Scan for the cell matching the given text and deliver its [X, Y] coordinate at center. 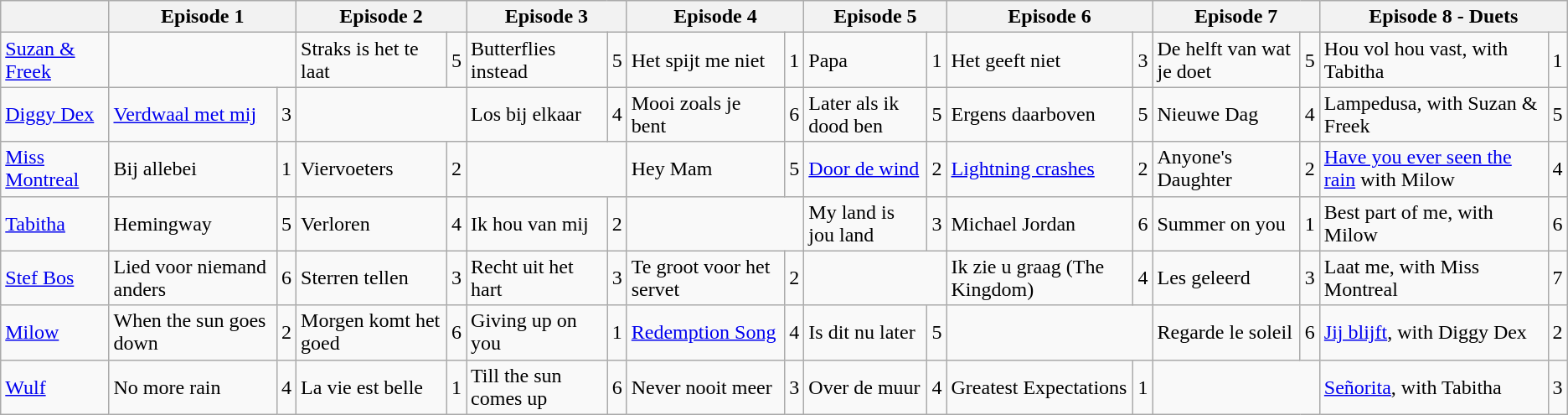
When the sun goes down [193, 332]
Mooi zoals je bent [705, 114]
Episode 5 [875, 17]
Bij allebei [193, 169]
Lightning crashes [1040, 169]
No more rain [193, 387]
Best part of me, with Milow [1434, 223]
Jij blijft, with Diggy Dex [1434, 332]
Het spijt me niet [705, 60]
Milow [55, 332]
Lied voor niemand anders [193, 278]
Episode 1 [203, 17]
Het geeft niet [1040, 60]
Los bij elkaar [538, 114]
Lampedusa, with Suzan & Freek [1434, 114]
Tabitha [55, 223]
Episode 3 [547, 17]
Till the sun comes up [538, 387]
La vie est belle [372, 387]
My land is jou land [866, 223]
Te groot voor het servet [705, 278]
Ik hou van mij [538, 223]
Michael Jordan [1040, 223]
Door de wind [866, 169]
Ik zie u graag (The Kingdom) [1040, 278]
Later als ik dood ben [866, 114]
Papa [866, 60]
Episode 2 [382, 17]
Anyone's Daughter [1226, 169]
Is dit nu later [866, 332]
Laat me, with Miss Montreal [1434, 278]
Summer on you [1226, 223]
Nieuwe Dag [1226, 114]
Miss Montreal [55, 169]
De helft van wat je doet [1226, 60]
Señorita, with Tabitha [1434, 387]
Straks is het te laat [372, 60]
Episode 8 - Duets [1443, 17]
Episode 7 [1236, 17]
Stef Bos [55, 278]
Hey Mam [705, 169]
Verdwaal met mij [193, 114]
Verloren [372, 223]
Morgen komt het goed [372, 332]
Ergens daarboven [1040, 114]
Sterren tellen [372, 278]
Hemingway [193, 223]
Les geleerd [1226, 278]
Episode 6 [1050, 17]
Never nooit meer [705, 387]
Butterflies instead [538, 60]
Greatest Expectations [1040, 387]
Diggy Dex [55, 114]
Have you ever seen the rain with Milow [1434, 169]
Giving up on you [538, 332]
Redemption Song [705, 332]
Suzan & Freek [55, 60]
7 [1558, 278]
Viervoeters [372, 169]
Episode 4 [715, 17]
Over de muur [866, 387]
Regarde le soleil [1226, 332]
Hou vol hou vast, with Tabitha [1434, 60]
Recht uit het hart [538, 278]
Wulf [55, 387]
